For the text-containing cell, return its midpoint in (x, y) coordinate format. 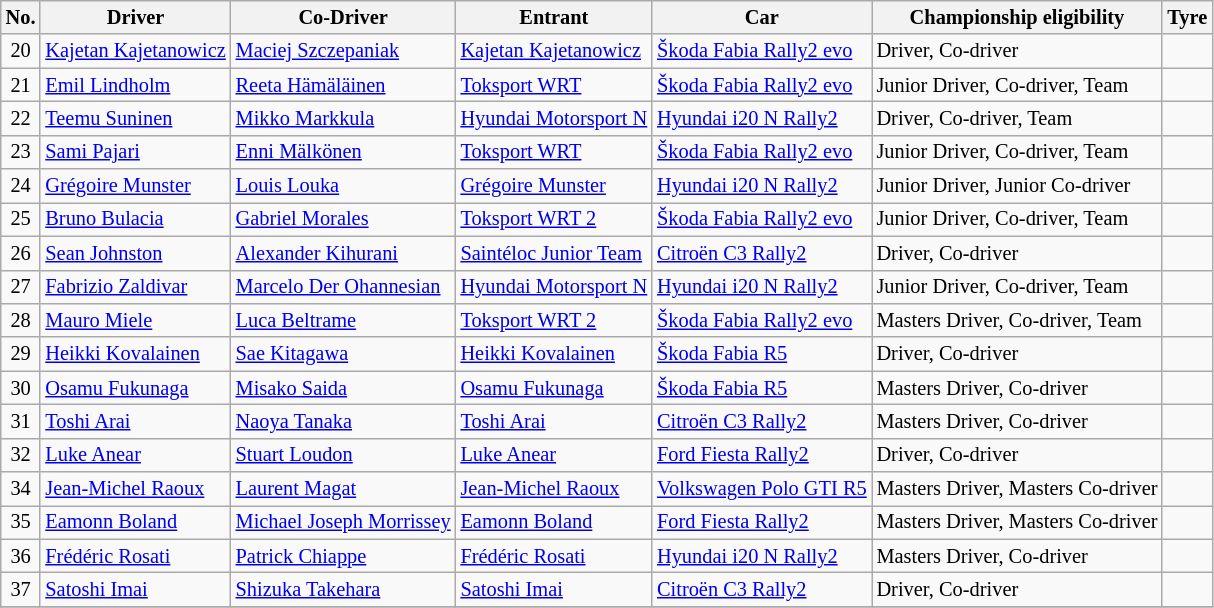
Stuart Loudon (344, 455)
Championship eligibility (1018, 17)
27 (21, 287)
Alexander Kihurani (344, 253)
Saintéloc Junior Team (554, 253)
Patrick Chiappe (344, 556)
25 (21, 219)
26 (21, 253)
Co-Driver (344, 17)
Fabrizio Zaldivar (135, 287)
Tyre (1187, 17)
21 (21, 85)
No. (21, 17)
Teemu Suninen (135, 118)
Bruno Bulacia (135, 219)
Louis Louka (344, 186)
Driver (135, 17)
36 (21, 556)
Laurent Magat (344, 489)
Junior Driver, Junior Co-driver (1018, 186)
32 (21, 455)
Sean Johnston (135, 253)
23 (21, 152)
Shizuka Takehara (344, 589)
35 (21, 522)
24 (21, 186)
28 (21, 320)
Maciej Szczepaniak (344, 51)
Masters Driver, Co-driver, Team (1018, 320)
Reeta Hämäläinen (344, 85)
Driver, Co-driver, Team (1018, 118)
Misako Saida (344, 388)
Sae Kitagawa (344, 354)
Marcelo Der Ohannesian (344, 287)
Mikko Markkula (344, 118)
Luca Beltrame (344, 320)
Emil Lindholm (135, 85)
Sami Pajari (135, 152)
Mauro Miele (135, 320)
20 (21, 51)
Entrant (554, 17)
Gabriel Morales (344, 219)
29 (21, 354)
30 (21, 388)
Car (762, 17)
34 (21, 489)
Volkswagen Polo GTI R5 (762, 489)
Michael Joseph Morrissey (344, 522)
Enni Mälkönen (344, 152)
37 (21, 589)
22 (21, 118)
Naoya Tanaka (344, 421)
31 (21, 421)
